Find where the given text appears and provide that cell's center as [x, y] coordinate. 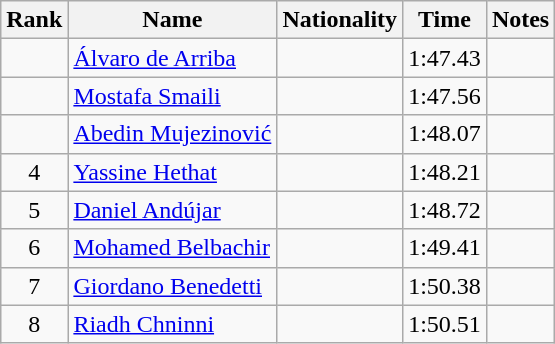
1:47.43 [445, 58]
5 [34, 210]
1:48.72 [445, 210]
7 [34, 286]
Abedin Mujezinović [172, 134]
1:47.56 [445, 96]
4 [34, 172]
Nationality [340, 20]
1:48.07 [445, 134]
Time [445, 20]
1:50.38 [445, 286]
Daniel Andújar [172, 210]
Álvaro de Arriba [172, 58]
1:50.51 [445, 324]
8 [34, 324]
6 [34, 248]
1:49.41 [445, 248]
1:48.21 [445, 172]
Rank [34, 20]
Mostafa Smaili [172, 96]
Mohamed Belbachir [172, 248]
Name [172, 20]
Notes [520, 20]
Yassine Hethat [172, 172]
Riadh Chninni [172, 324]
Giordano Benedetti [172, 286]
